Find where the given text appears and provide that cell's center as [x, y] coordinate. 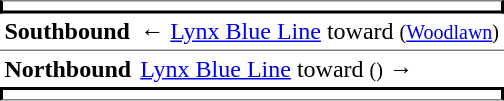
← Lynx Blue Line toward (Woodlawn) [320, 33]
Lynx Blue Line toward () → [320, 69]
Northbound [68, 69]
Southbound [68, 33]
